Identify which cell holds the provided text, then report its [X, Y] central coordinate. 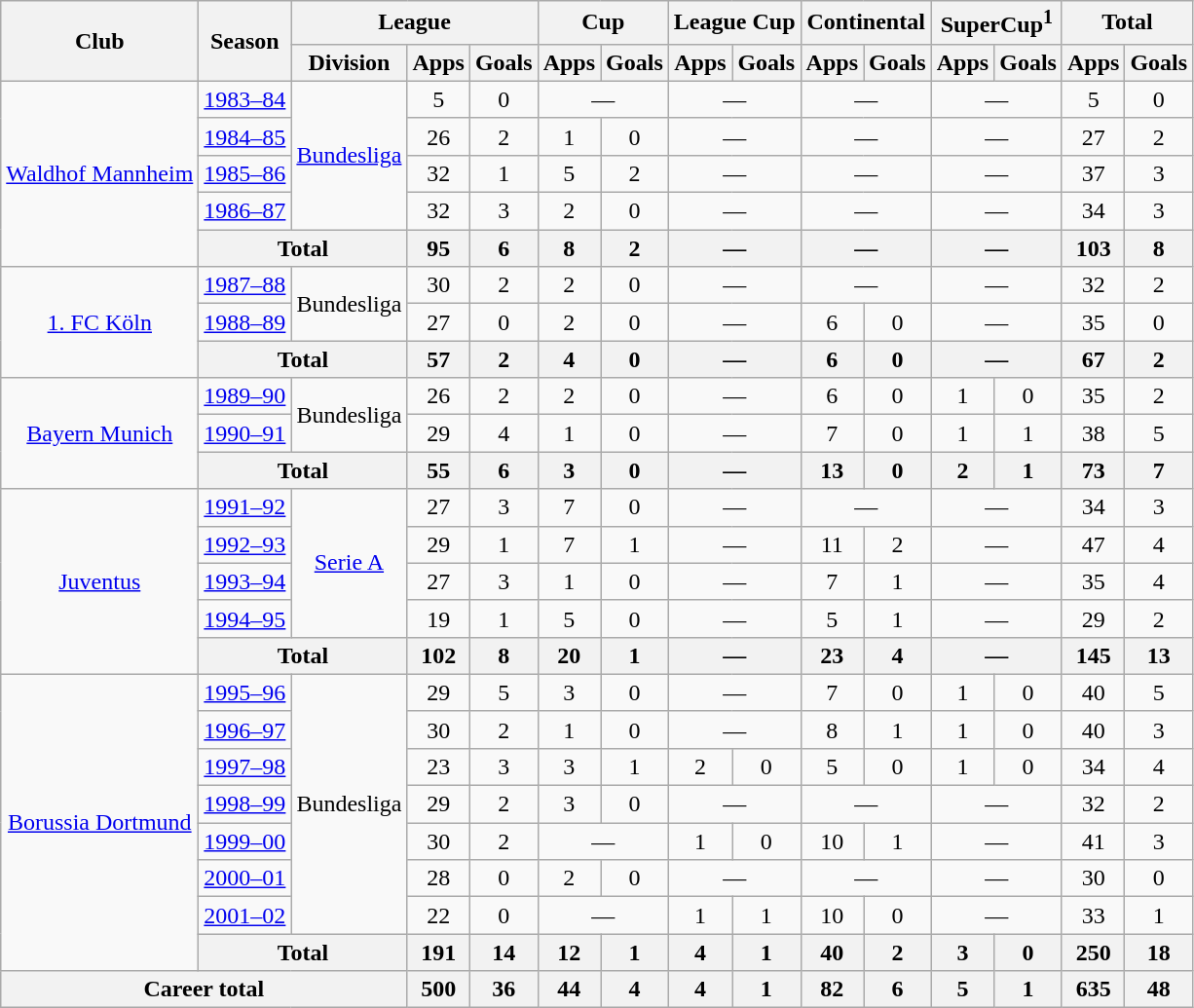
1995–96 [245, 692]
1988–89 [245, 322]
102 [438, 655]
73 [1093, 470]
33 [1093, 915]
1991–92 [245, 507]
500 [438, 989]
1985–86 [245, 173]
Serie A [349, 563]
22 [438, 915]
18 [1159, 952]
1. FC Köln [99, 322]
1993–94 [245, 581]
57 [438, 359]
41 [1093, 841]
103 [1093, 248]
1989–90 [245, 396]
44 [569, 989]
38 [1093, 433]
Juventus [99, 581]
191 [438, 952]
1984–85 [245, 136]
36 [504, 989]
1998–99 [245, 804]
Club [99, 41]
635 [1093, 989]
11 [832, 544]
League [415, 23]
48 [1159, 989]
82 [832, 989]
20 [569, 655]
Bayern Munich [99, 433]
67 [1093, 359]
1986–87 [245, 211]
47 [1093, 544]
Waldhof Mannheim [99, 173]
SuperCup1 [996, 23]
Continental [866, 23]
Cup [603, 23]
19 [438, 618]
League Cup [734, 23]
Borussia Dortmund [99, 822]
28 [438, 878]
95 [438, 248]
1994–95 [245, 618]
1992–93 [245, 544]
12 [569, 952]
14 [504, 952]
Career total [205, 989]
1983–84 [245, 99]
250 [1093, 952]
1999–00 [245, 841]
1996–97 [245, 729]
1997–98 [245, 766]
2000–01 [245, 878]
145 [1093, 655]
1990–91 [245, 433]
55 [438, 470]
Division [349, 62]
1987–88 [245, 285]
Season [245, 41]
2001–02 [245, 915]
37 [1093, 173]
